Provide the (X, Y) coordinate of the cell's center where the given text is located.  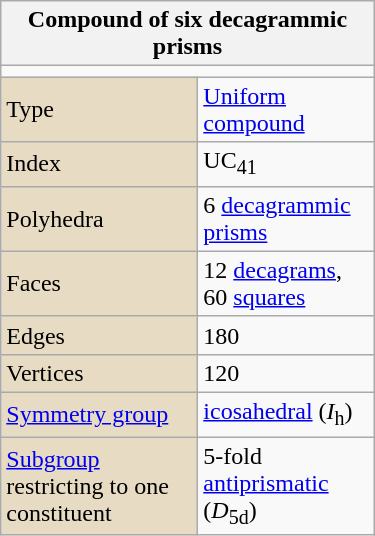
Type (100, 110)
Vertices (100, 373)
Edges (100, 335)
120 (286, 373)
Index (100, 164)
Symmetry group (100, 415)
Uniform compound (286, 110)
Polyhedra (100, 218)
6 decagrammic prisms (286, 218)
icosahedral (Ih) (286, 415)
5-fold antiprismatic (D5d) (286, 486)
Compound of six decagrammic prisms (188, 34)
UC41 (286, 164)
Faces (100, 284)
12 decagrams, 60 squares (286, 284)
Subgroup restricting to one constituent (100, 486)
180 (286, 335)
